Identify which cell holds the provided text, then report its (X, Y) central coordinate. 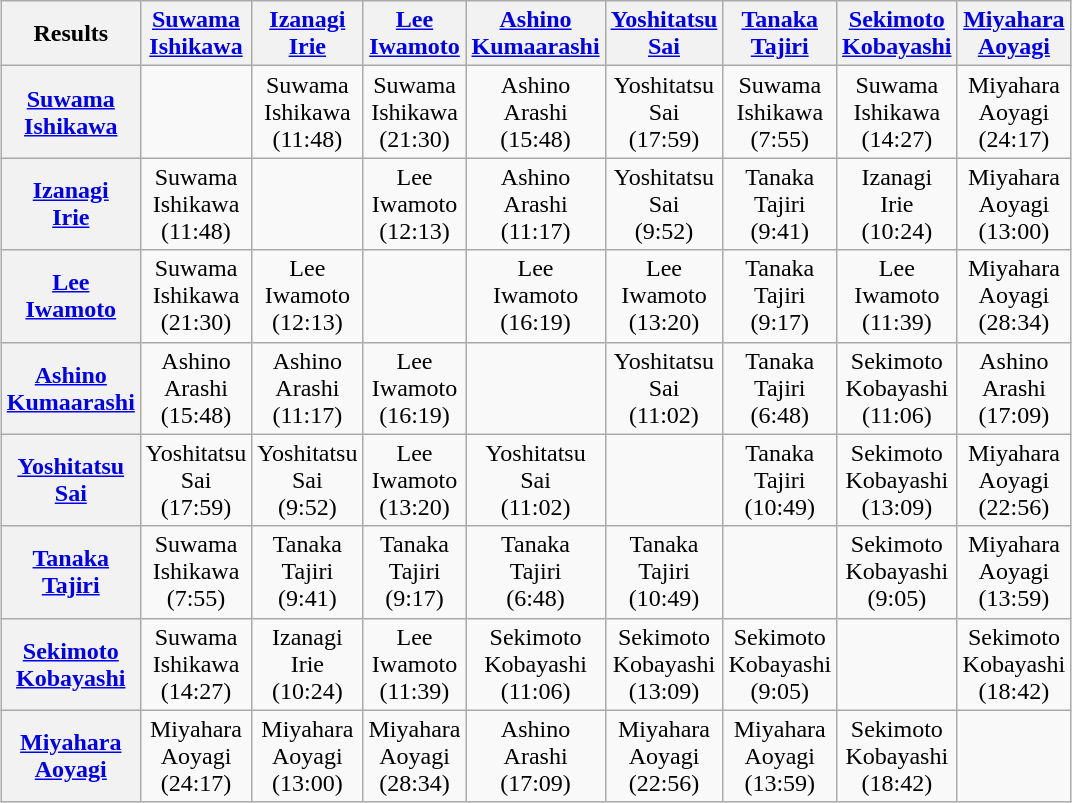
Results (70, 34)
